Determine the [x, y] coordinate at the center of the cell enclosing the given text.  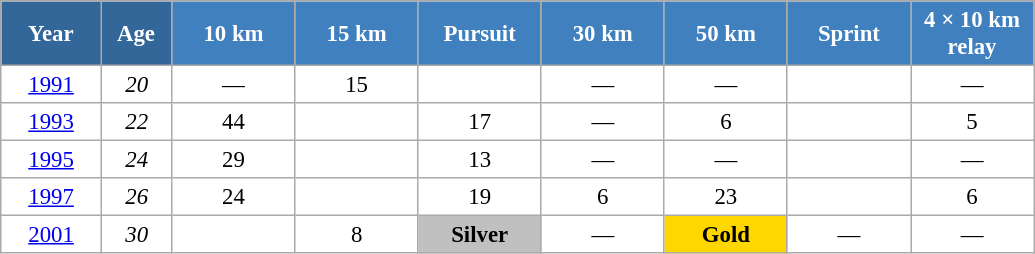
44 [234, 122]
29 [234, 160]
1997 [52, 197]
Year [52, 34]
17 [480, 122]
30 [136, 235]
19 [480, 197]
1993 [52, 122]
22 [136, 122]
Silver [480, 235]
5 [972, 122]
50 km [726, 34]
1995 [52, 160]
4 × 10 km relay [972, 34]
23 [726, 197]
26 [136, 197]
2001 [52, 235]
Age [136, 34]
13 [480, 160]
30 km [602, 34]
15 [356, 85]
Sprint [848, 34]
20 [136, 85]
Pursuit [480, 34]
15 km [356, 34]
10 km [234, 34]
8 [356, 235]
Gold [726, 235]
1991 [52, 85]
